Scan for the cell matching the given text and deliver its (x, y) coordinate at center. 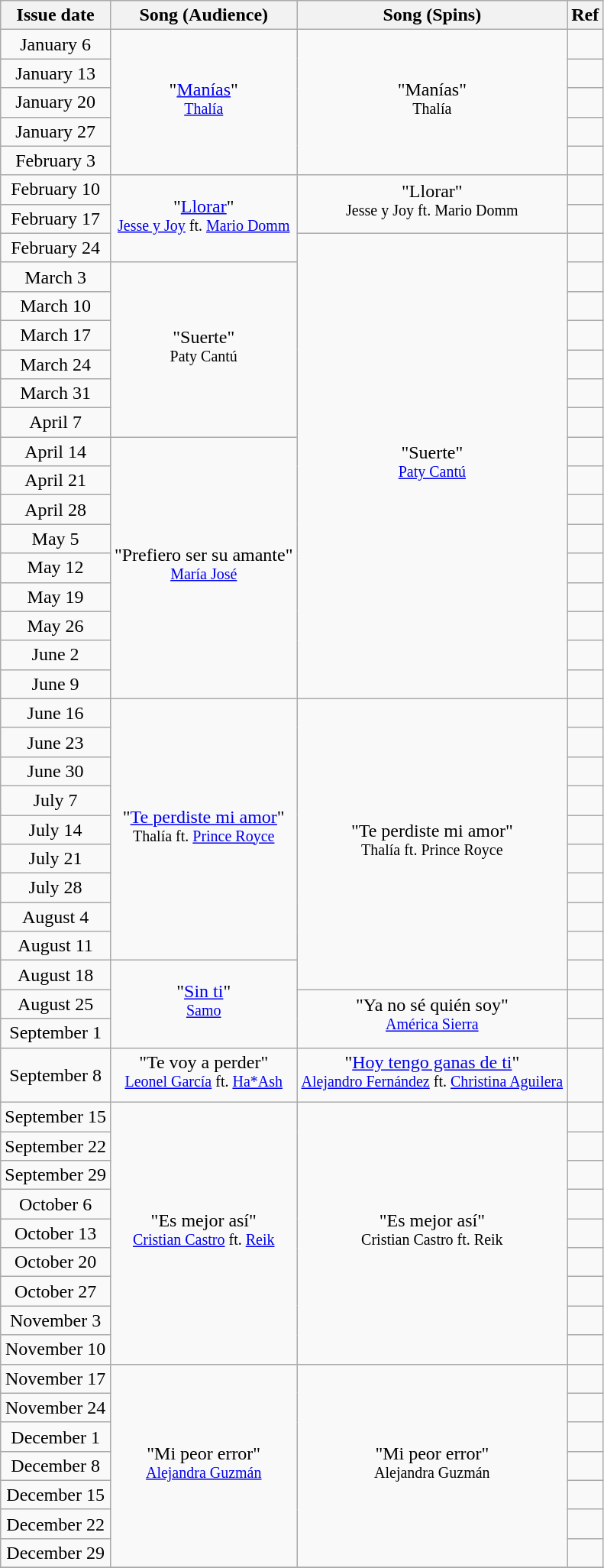
March 24 (56, 364)
March 31 (56, 394)
August 4 (56, 917)
Song (Audience) (203, 15)
January 6 (56, 44)
March 3 (56, 277)
June 23 (56, 742)
January 13 (56, 73)
"Ya no sé quién soy"América Sierra (432, 1019)
January 27 (56, 131)
May 12 (56, 568)
June 16 (56, 713)
Issue date (56, 15)
April 7 (56, 423)
"Prefiero ser su amante"María José (203, 569)
March 17 (56, 335)
February 10 (56, 190)
February 3 (56, 160)
April 28 (56, 510)
July 7 (56, 800)
August 11 (56, 946)
Song (Spins) (432, 15)
July 21 (56, 859)
February 17 (56, 219)
December 8 (56, 1466)
May 19 (56, 597)
March 10 (56, 306)
April 14 (56, 452)
"Hoy tengo ganas de ti"Alejandro Fernández ft. Christina Aguilera (432, 1075)
September 22 (56, 1146)
Ref (585, 15)
August 25 (56, 1004)
August 18 (56, 975)
September 29 (56, 1175)
"Sin ti"Samo (203, 1004)
November 17 (56, 1378)
June 30 (56, 771)
January 20 (56, 102)
September 1 (56, 1033)
November 10 (56, 1349)
April 21 (56, 481)
June 2 (56, 655)
October 20 (56, 1262)
December 1 (56, 1437)
September 8 (56, 1075)
June 9 (56, 684)
November 3 (56, 1320)
December 22 (56, 1524)
December 29 (56, 1553)
February 24 (56, 248)
October 27 (56, 1291)
May 5 (56, 539)
November 24 (56, 1408)
"Te voy a perder"Leonel García ft. Ha*Ash (203, 1075)
October 6 (56, 1204)
December 15 (56, 1495)
October 13 (56, 1233)
May 26 (56, 626)
July 14 (56, 829)
July 28 (56, 888)
September 15 (56, 1117)
